Scan for the cell matching the given text and deliver its (x, y) coordinate at center. 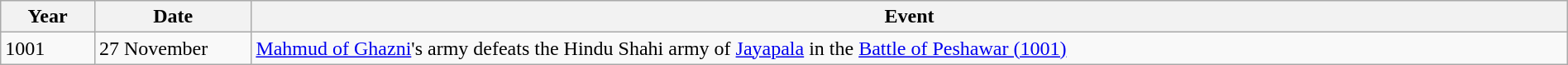
Event (910, 17)
Date (172, 17)
1001 (48, 48)
Mahmud of Ghazni's army defeats the Hindu Shahi army of Jayapala in the Battle of Peshawar (1001) (910, 48)
27 November (172, 48)
Year (48, 17)
